Return the [X, Y] coordinate for the center point of the cell that contains the specified text.  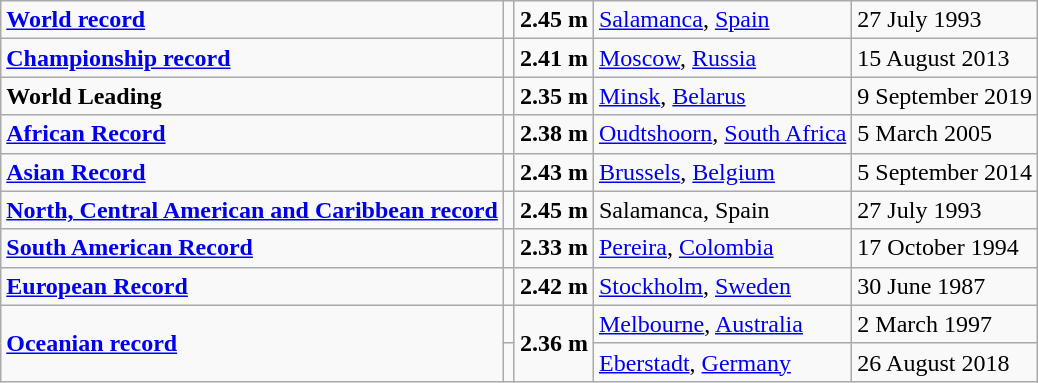
30 June 1987 [945, 286]
European Record [252, 286]
5 September 2014 [945, 172]
15 August 2013 [945, 58]
Minsk, Belarus [722, 96]
2.36 m [554, 343]
2.35 m [554, 96]
26 August 2018 [945, 362]
2 March 1997 [945, 324]
Asian Record [252, 172]
Stockholm, Sweden [722, 286]
South American Record [252, 248]
North, Central American and Caribbean record [252, 210]
African Record [252, 134]
9 September 2019 [945, 96]
5 March 2005 [945, 134]
Brussels, Belgium [722, 172]
World record [252, 20]
World Leading [252, 96]
Championship record [252, 58]
2.42 m [554, 286]
2.41 m [554, 58]
2.43 m [554, 172]
2.33 m [554, 248]
Oceanian record [252, 343]
2.38 m [554, 134]
Pereira, Colombia [722, 248]
Melbourne, Australia [722, 324]
Moscow, Russia [722, 58]
Oudtshoorn, South Africa [722, 134]
17 October 1994 [945, 248]
Eberstadt, Germany [722, 362]
